Extract the [X, Y] coordinate from the center of the cell holding the provided text.  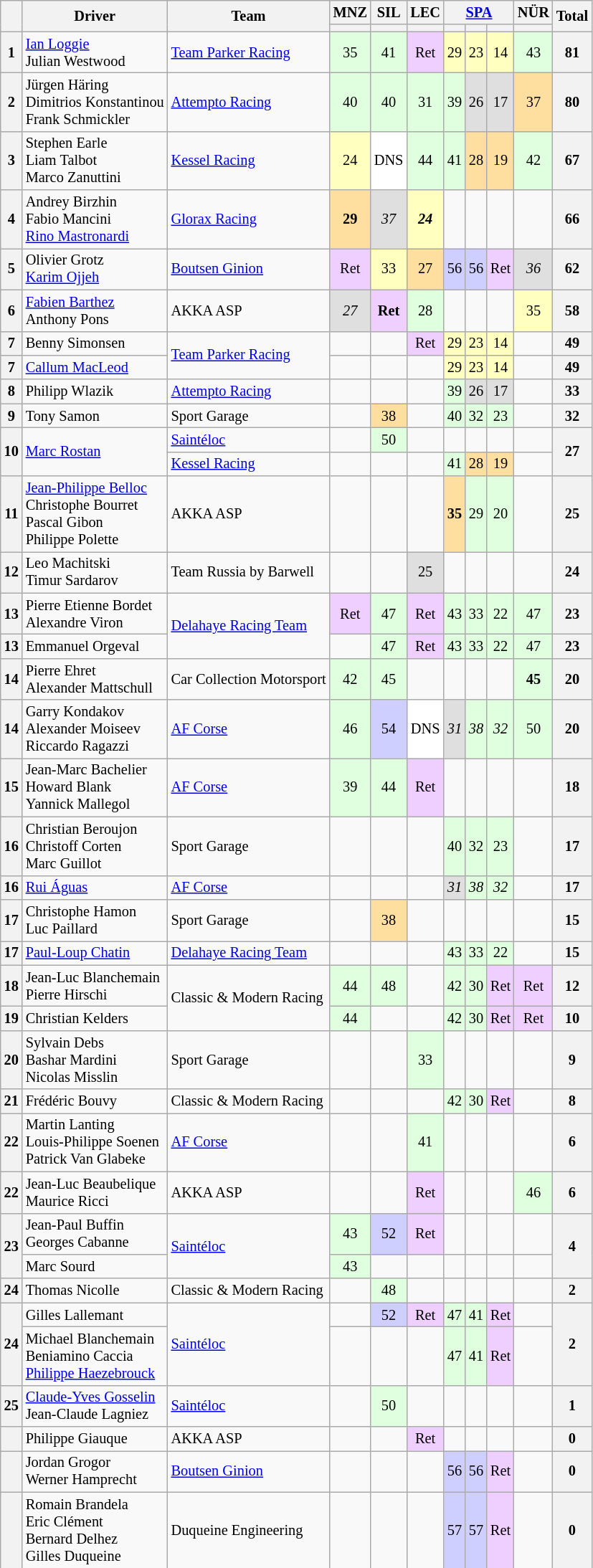
Marc Rostan [95, 452]
Garry Kondakov Alexander Moiseev Riccardo Ragazzi [95, 729]
Total [572, 16]
SPA [479, 12]
Pierre Etienne Bordet Alexandre Viron [95, 614]
NÜR [533, 12]
Tony Samon [95, 416]
21 [11, 1101]
Olivier Grotz Karim Ojjeh [95, 269]
Stephen Earle Liam Talbot Marco Zanuttini [95, 161]
Jean-Paul Buffin Georges Cabanne [95, 1234]
Callum MacLeod [95, 367]
MNZ [350, 12]
Rui Águas [95, 888]
Martin Lanting Louis-Philippe Soenen Patrick Van Glabeke [95, 1142]
Frédéric Bouvy [95, 1101]
Sylvain Debs Bashar Mardini Nicolas Misslin [95, 1060]
66 [572, 219]
Driver [95, 16]
58 [572, 310]
Jean-Philippe Belloc Christophe Bourret Pascal Gibon Philippe Polette [95, 514]
SIL [389, 12]
Leo Machitski Timur Sardarov [95, 572]
80 [572, 102]
Duqueine Engineering [249, 1530]
Jean-Marc Bachelier Howard Blank Yannick Mallegol [95, 787]
Fabien Barthez Anthony Pons [95, 310]
Paul-Loup Chatin [95, 953]
Christian Kelders [95, 1018]
36 [533, 269]
Marc Sourd [95, 1266]
62 [572, 269]
Philippe Giauque [95, 1439]
Claude-Yves Gosselin Jean-Claude Lagniez [95, 1406]
Michael Blanchemain Beniamino Caccia Philippe Haezebrouck [95, 1356]
Jürgen Häring Dimitrios Konstantinou Frank Schmickler [95, 102]
Glorax Racing [249, 219]
11 [11, 514]
Car Collection Motorsport [249, 679]
Jean-Luc Beaubelique Maurice Ricci [95, 1192]
Thomas Nicolle [95, 1291]
67 [572, 161]
Christian Beroujon Christoff Corten Marc Guillot [95, 846]
54 [389, 729]
Emmanuel Orgeval [95, 646]
Andrey Birzhin Fabio Mancini Rino Mastronardi [95, 219]
Pierre Ehret Alexander Mattschull [95, 679]
Philipp Wlazik [95, 391]
Benny Simonsen [95, 343]
Ian Loggie Julian Westwood [95, 52]
Gilles Lallemant [95, 1315]
5 [11, 269]
Team [249, 16]
3 [11, 161]
LEC [425, 12]
Christophe Hamon Luc Paillard [95, 920]
Team Russia by Barwell [249, 572]
Romain Brandela Eric Clément Bernard Delhez Gilles Duqueine [95, 1530]
81 [572, 52]
Jordan Grogor Werner Hamprecht [95, 1471]
Jean-Luc Blanchemain Pierre Hirschi [95, 986]
